For the text-containing cell, return its midpoint in (x, y) coordinate format. 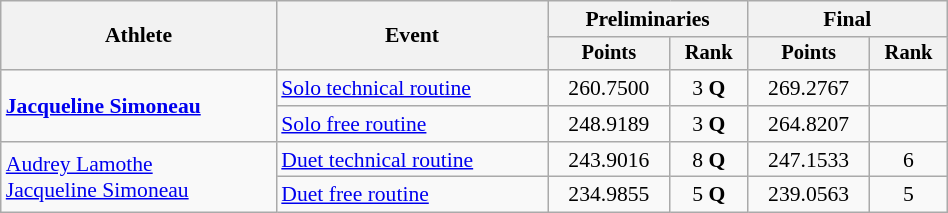
243.9016 (609, 160)
5 Q (708, 195)
8 Q (708, 160)
269.2767 (808, 88)
247.1533 (808, 160)
Solo technical routine (412, 88)
239.0563 (808, 195)
Jacqueline Simoneau (139, 106)
264.8207 (808, 124)
Solo free routine (412, 124)
Audrey LamotheJacqueline Simoneau (139, 178)
Preliminaries (648, 19)
260.7500 (609, 88)
Event (412, 36)
Duet free routine (412, 195)
Duet technical routine (412, 160)
Athlete (139, 36)
234.9855 (609, 195)
Final (847, 19)
248.9189 (609, 124)
5 (908, 195)
6 (908, 160)
